Capture the cell that displays the provided text and extract its [x, y] central coordinate. 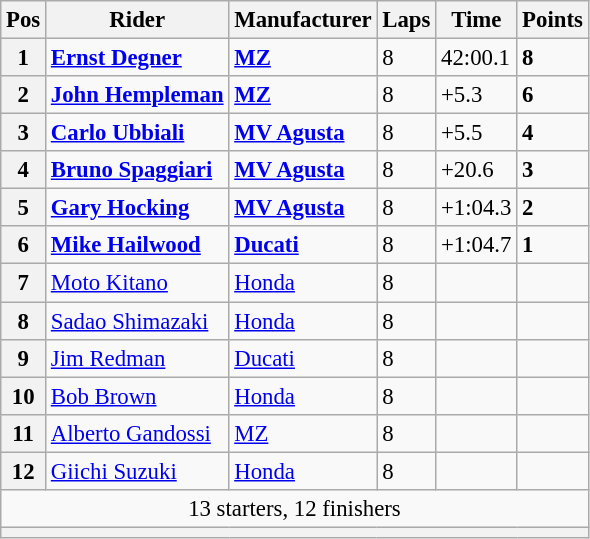
Bruno Spaggiari [138, 170]
5 [24, 208]
+20.6 [476, 170]
Laps [406, 20]
John Hempleman [138, 95]
42:00.1 [476, 58]
9 [24, 358]
+1:04.7 [476, 245]
Sadao Shimazaki [138, 321]
Points [552, 20]
Jim Redman [138, 358]
+1:04.3 [476, 208]
Time [476, 20]
Carlo Ubbiali [138, 133]
Gary Hocking [138, 208]
10 [24, 396]
Bob Brown [138, 396]
7 [24, 283]
Rider [138, 20]
Manufacturer [303, 20]
+5.3 [476, 95]
11 [24, 433]
Moto Kitano [138, 283]
12 [24, 471]
Pos [24, 20]
Ernst Degner [138, 58]
Giichi Suzuki [138, 471]
+5.5 [476, 133]
Mike Hailwood [138, 245]
13 starters, 12 finishers [294, 509]
Alberto Gandossi [138, 433]
